Search for the cell housing the specified text and yield its (X, Y) center coordinate. 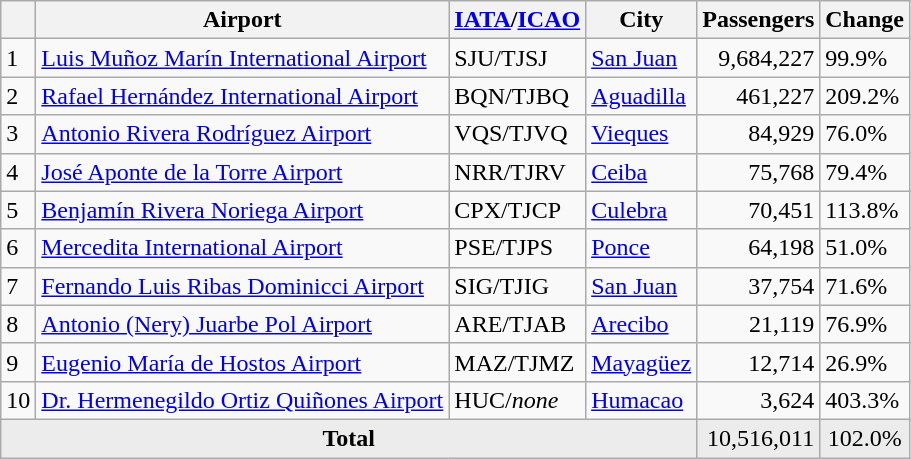
75,768 (758, 172)
HUC/none (518, 400)
IATA/ICAO (518, 20)
Total (349, 438)
Ceiba (642, 172)
Antonio Rivera Rodríguez Airport (242, 134)
84,929 (758, 134)
SIG/TJIG (518, 286)
2 (18, 96)
99.9% (865, 58)
12,714 (758, 362)
209.2% (865, 96)
BQN/TJBQ (518, 96)
CPX/TJCP (518, 210)
Luis Muñoz Marín International Airport (242, 58)
461,227 (758, 96)
Aguadilla (642, 96)
403.3% (865, 400)
Arecibo (642, 324)
10,516,011 (758, 438)
21,119 (758, 324)
71.6% (865, 286)
9,684,227 (758, 58)
Passengers (758, 20)
5 (18, 210)
VQS/TJVQ (518, 134)
Airport (242, 20)
City (642, 20)
4 (18, 172)
10 (18, 400)
37,754 (758, 286)
70,451 (758, 210)
79.4% (865, 172)
26.9% (865, 362)
Vieques (642, 134)
Antonio (Nery) Juarbe Pol Airport (242, 324)
Ponce (642, 248)
MAZ/TJMZ (518, 362)
76.0% (865, 134)
Rafael Hernández International Airport (242, 96)
3 (18, 134)
PSE/TJPS (518, 248)
Change (865, 20)
Eugenio María de Hostos Airport (242, 362)
NRR/TJRV (518, 172)
6 (18, 248)
Mercedita International Airport (242, 248)
64,198 (758, 248)
51.0% (865, 248)
1 (18, 58)
Mayagüez (642, 362)
102.0% (865, 438)
Benjamín Rivera Noriega Airport (242, 210)
9 (18, 362)
3,624 (758, 400)
Fernando Luis Ribas Dominicci Airport (242, 286)
113.8% (865, 210)
José Aponte de la Torre Airport (242, 172)
76.9% (865, 324)
Culebra (642, 210)
7 (18, 286)
SJU/TJSJ (518, 58)
8 (18, 324)
ARE/TJAB (518, 324)
Dr. Hermenegildo Ortiz Quiñones Airport (242, 400)
Humacao (642, 400)
